From the cell containing the given text, extract its center point as [X, Y] coordinate. 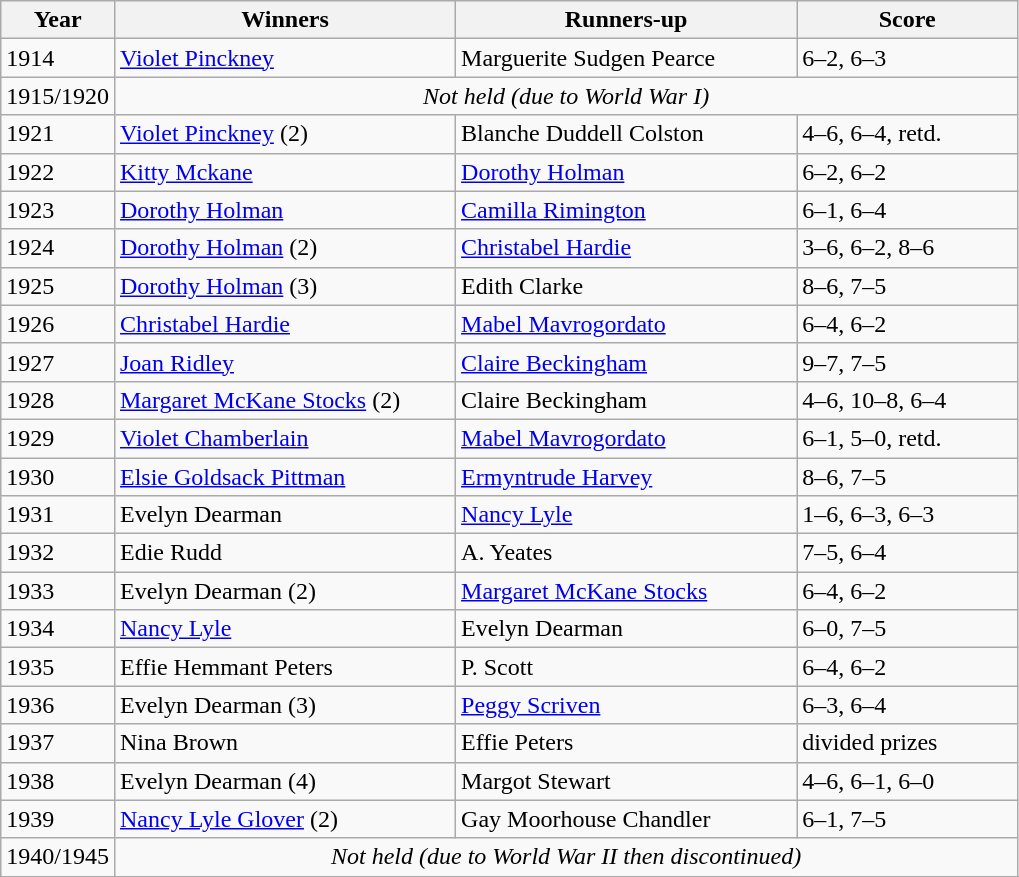
1932 [58, 553]
1937 [58, 743]
Edie Rudd [284, 553]
1936 [58, 705]
1915/1920 [58, 96]
Evelyn Dearman (3) [284, 705]
Joan Ridley [284, 362]
Peggy Scriven [626, 705]
Elsie Goldsack Pittman [284, 477]
Nancy Lyle Glover (2) [284, 819]
6–1, 5–0, retd. [908, 438]
Camilla Rimington [626, 210]
1925 [58, 286]
Dorothy Holman (2) [284, 248]
1–6, 6–3, 6–3 [908, 515]
6–2, 6–2 [908, 172]
Winners [284, 20]
4–6, 6–4, retd. [908, 134]
divided prizes [908, 743]
Margaret McKane Stocks (2) [284, 400]
Evelyn Dearman (2) [284, 591]
6–0, 7–5 [908, 629]
Year [58, 20]
1921 [58, 134]
Evelyn Dearman (4) [284, 781]
4–6, 10–8, 6–4 [908, 400]
Effie Peters [626, 743]
1923 [58, 210]
1939 [58, 819]
6–3, 6–4 [908, 705]
1938 [58, 781]
1935 [58, 667]
Margot Stewart [626, 781]
Kitty Mckane [284, 172]
1929 [58, 438]
7–5, 6–4 [908, 553]
Not held (due to World War II then discontinued) [566, 857]
Margaret McKane Stocks [626, 591]
Violet Chamberlain [284, 438]
1922 [58, 172]
Violet Pinckney (2) [284, 134]
1927 [58, 362]
Violet Pinckney [284, 58]
Marguerite Sudgen Pearce [626, 58]
Not held (due to World War I) [566, 96]
6–2, 6–3 [908, 58]
1931 [58, 515]
1933 [58, 591]
Edith Clarke [626, 286]
Blanche Duddell Colston [626, 134]
Ermyntrude Harvey [626, 477]
4–6, 6–1, 6–0 [908, 781]
1930 [58, 477]
3–6, 6–2, 8–6 [908, 248]
A. Yeates [626, 553]
Gay Moorhouse Chandler [626, 819]
1940/1945 [58, 857]
Nina Brown [284, 743]
1914 [58, 58]
1926 [58, 324]
1928 [58, 400]
Score [908, 20]
1924 [58, 248]
1934 [58, 629]
Dorothy Holman (3) [284, 286]
9–7, 7–5 [908, 362]
Runners-up [626, 20]
6–1, 7–5 [908, 819]
6–1, 6–4 [908, 210]
P. Scott [626, 667]
Effie Hemmant Peters [284, 667]
